Find where the given text appears and provide that cell's center as (X, Y) coordinate. 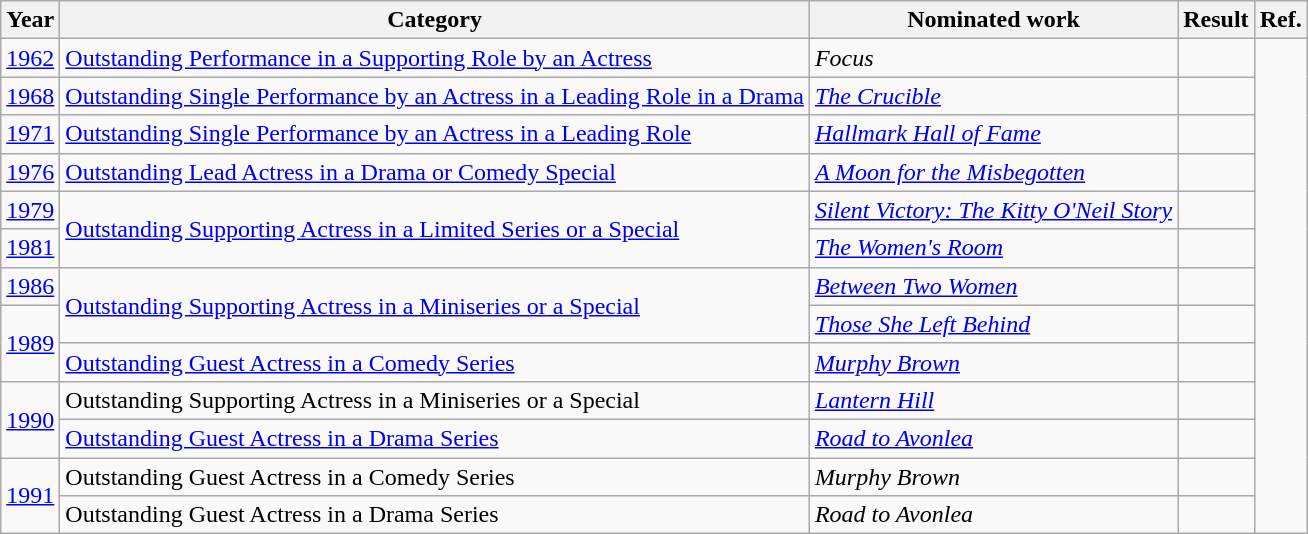
A Moon for the Misbegotten (993, 172)
1979 (30, 210)
Result (1216, 20)
Category (435, 20)
Between Two Women (993, 286)
Ref. (1280, 20)
Focus (993, 58)
Hallmark Hall of Fame (993, 134)
1962 (30, 58)
Those She Left Behind (993, 324)
Silent Victory: The Kitty O'Neil Story (993, 210)
1971 (30, 134)
1986 (30, 286)
Outstanding Supporting Actress in a Limited Series or a Special (435, 229)
Outstanding Single Performance by an Actress in a Leading Role (435, 134)
1990 (30, 419)
1991 (30, 496)
Outstanding Performance in a Supporting Role by an Actress (435, 58)
1981 (30, 248)
Outstanding Lead Actress in a Drama or Comedy Special (435, 172)
Nominated work (993, 20)
Lantern Hill (993, 400)
Year (30, 20)
1989 (30, 343)
Outstanding Single Performance by an Actress in a Leading Role in a Drama (435, 96)
The Crucible (993, 96)
1976 (30, 172)
1968 (30, 96)
The Women's Room (993, 248)
